Identify which cell holds the provided text, then report its [X, Y] central coordinate. 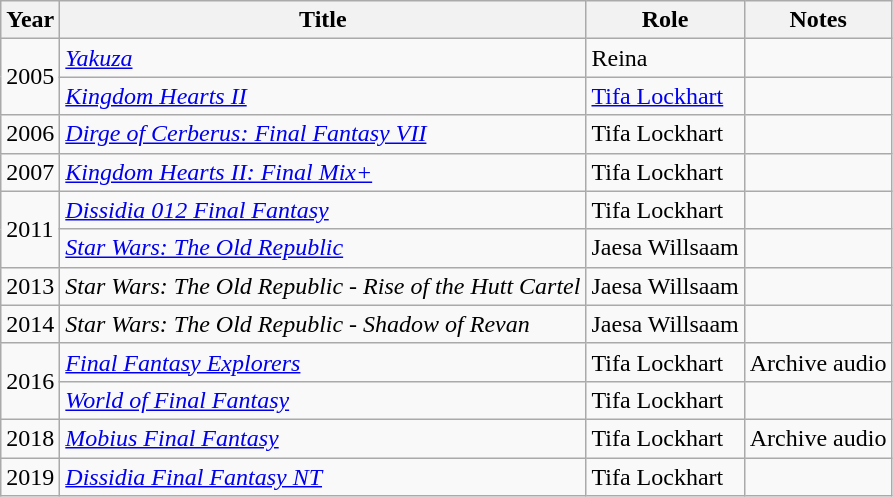
Final Fantasy Explorers [323, 362]
Star Wars: The Old Republic - Shadow of Revan [323, 324]
Kingdom Hearts II [323, 96]
2011 [30, 229]
2006 [30, 134]
Yakuza [323, 58]
Mobius Final Fantasy [323, 438]
Reina [665, 58]
2019 [30, 477]
2018 [30, 438]
World of Final Fantasy [323, 400]
Year [30, 20]
Star Wars: The Old Republic [323, 248]
Dirge of Cerberus: Final Fantasy VII [323, 134]
Notes [818, 20]
Dissidia 012 Final Fantasy [323, 210]
2013 [30, 286]
Role [665, 20]
2014 [30, 324]
Dissidia Final Fantasy NT [323, 477]
2005 [30, 77]
2016 [30, 381]
2007 [30, 172]
Title [323, 20]
Kingdom Hearts II: Final Mix+ [323, 172]
Star Wars: The Old Republic - Rise of the Hutt Cartel [323, 286]
